Find where the given text appears and provide that cell's center as [x, y] coordinate. 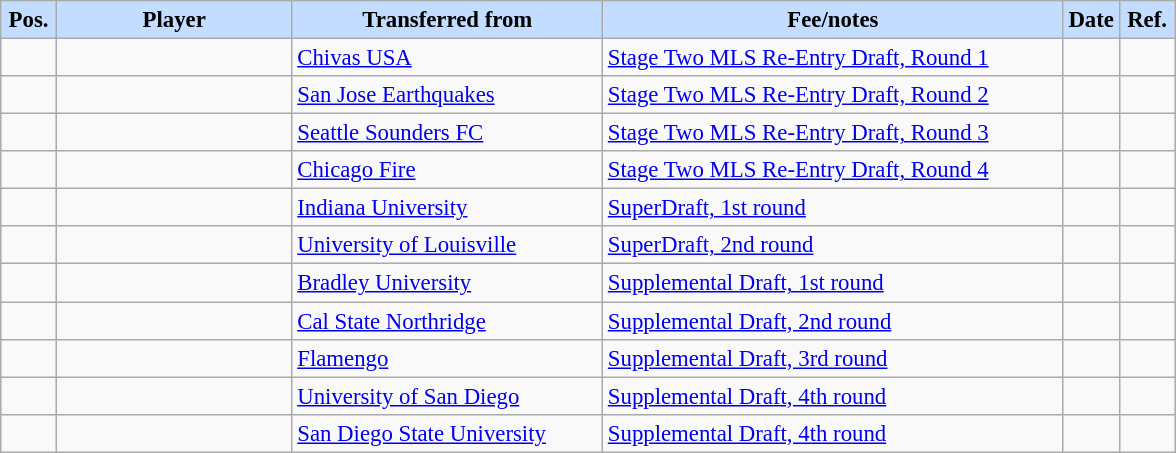
SuperDraft, 2nd round [834, 245]
University of San Diego [448, 396]
Chivas USA [448, 58]
Seattle Sounders FC [448, 133]
Chicago Fire [448, 170]
Bradley University [448, 283]
Supplemental Draft, 1st round [834, 283]
Supplemental Draft, 3rd round [834, 358]
Indiana University [448, 208]
Flamengo [448, 358]
Stage Two MLS Re-Entry Draft, Round 2 [834, 95]
SuperDraft, 1st round [834, 208]
Player [174, 20]
Transferred from [448, 20]
San Diego State University [448, 433]
Cal State Northridge [448, 321]
Supplemental Draft, 2nd round [834, 321]
San Jose Earthquakes [448, 95]
Pos. [29, 20]
Stage Two MLS Re-Entry Draft, Round 3 [834, 133]
Stage Two MLS Re-Entry Draft, Round 4 [834, 170]
Ref. [1147, 20]
Fee/notes [834, 20]
University of Louisville [448, 245]
Date [1091, 20]
Stage Two MLS Re-Entry Draft, Round 1 [834, 58]
